Extract the [x, y] coordinate from the center of the cell holding the provided text.  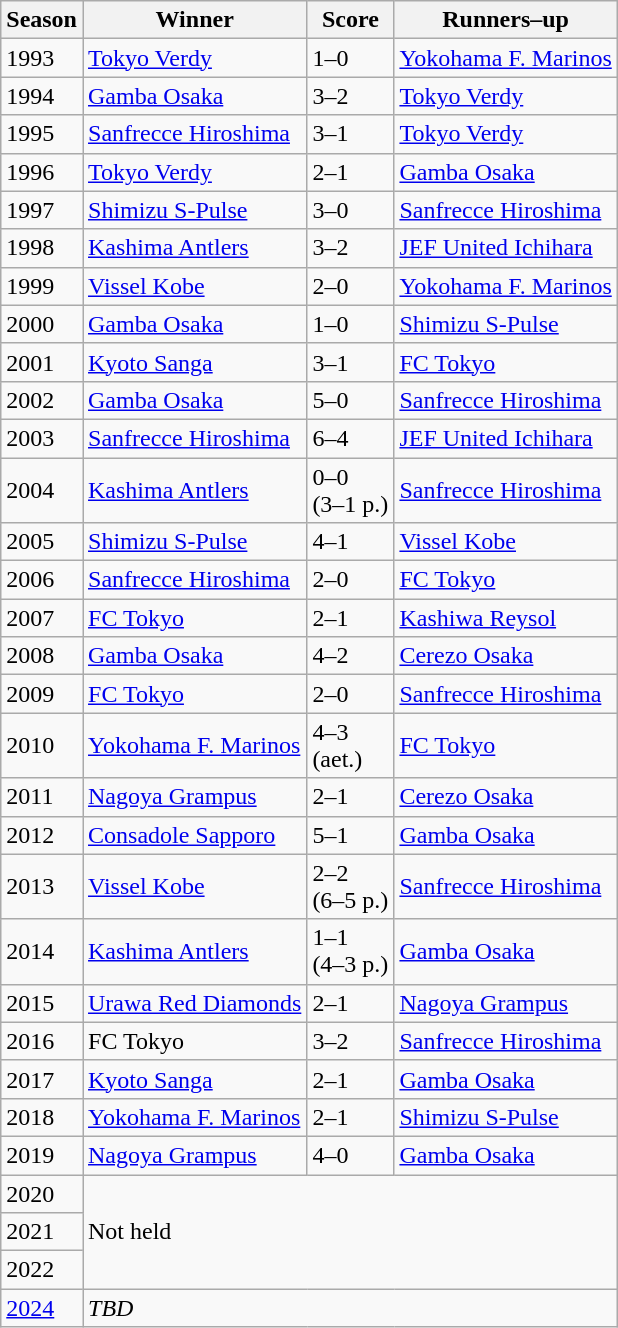
2019 [42, 1155]
1994 [42, 96]
4–2 [350, 656]
3–0 [350, 210]
TBD [350, 1308]
5–1 [350, 835]
Score [350, 20]
Consadole Sapporo [194, 835]
5–0 [350, 400]
1–1(4–3 p.) [350, 952]
1997 [42, 210]
Not held [350, 1231]
Winner [194, 20]
1993 [42, 58]
4–3(aet.) [350, 746]
2005 [42, 542]
2011 [42, 797]
1996 [42, 172]
2–2(6–5 p.) [350, 886]
4–1 [350, 542]
Runners–up [506, 20]
2015 [42, 1003]
2014 [42, 952]
1995 [42, 134]
2016 [42, 1041]
Season [42, 20]
0–0(3–1 p.) [350, 490]
1998 [42, 248]
2017 [42, 1079]
2000 [42, 324]
2022 [42, 1270]
2003 [42, 438]
1999 [42, 286]
2002 [42, 400]
2001 [42, 362]
2006 [42, 580]
6–4 [350, 438]
2012 [42, 835]
2021 [42, 1232]
2024 [42, 1308]
Urawa Red Diamonds [194, 1003]
2010 [42, 746]
2008 [42, 656]
4–0 [350, 1155]
2018 [42, 1117]
2004 [42, 490]
Kashiwa Reysol [506, 618]
2007 [42, 618]
2009 [42, 694]
2013 [42, 886]
2020 [42, 1193]
